Return (x, y) of the center of cell containing provided text 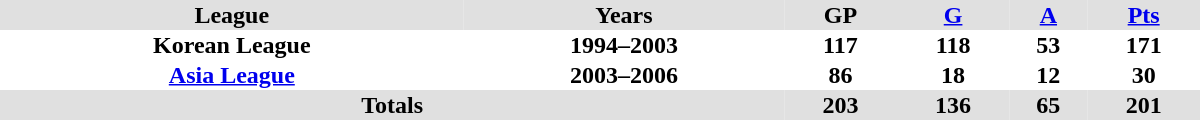
League (232, 15)
Korean League (232, 45)
53 (1048, 45)
1994–2003 (624, 45)
171 (1144, 45)
Years (624, 15)
136 (954, 105)
12 (1048, 75)
30 (1144, 75)
117 (840, 45)
GP (840, 15)
G (954, 15)
201 (1144, 105)
Totals (392, 105)
65 (1048, 105)
86 (840, 75)
18 (954, 75)
Asia League (232, 75)
Pts (1144, 15)
2003–2006 (624, 75)
203 (840, 105)
A (1048, 15)
118 (954, 45)
